Determine the (X, Y) coordinate at the center of the cell enclosing the given text.  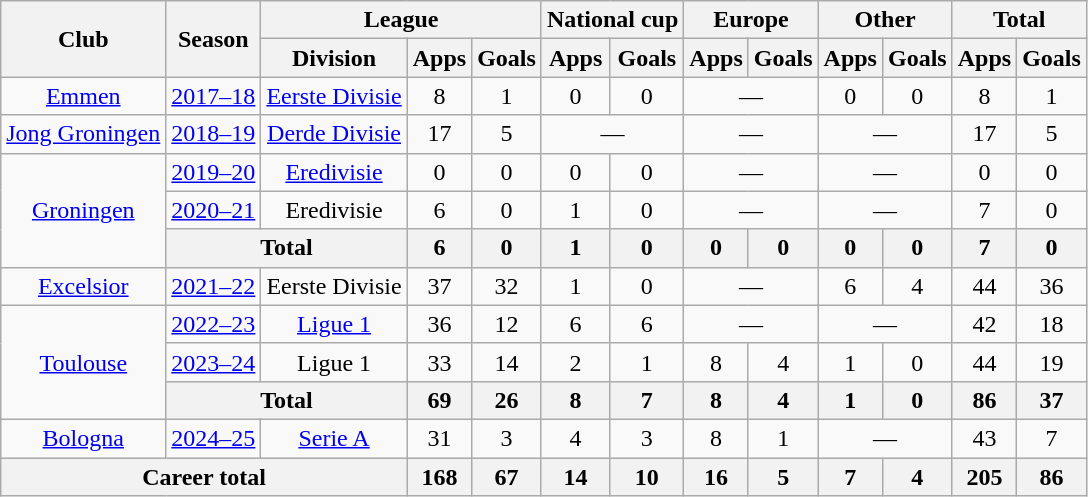
2021–22 (214, 286)
Division (334, 58)
Emmen (84, 96)
69 (439, 400)
43 (984, 438)
18 (1052, 324)
67 (507, 477)
Season (214, 39)
10 (647, 477)
Excelsior (84, 286)
Club (84, 39)
2018–19 (214, 134)
League (402, 20)
Career total (204, 477)
Groningen (84, 210)
12 (507, 324)
2020–21 (214, 210)
33 (439, 362)
26 (507, 400)
2 (575, 362)
Toulouse (84, 362)
16 (716, 477)
2023–24 (214, 362)
Derde Divisie (334, 134)
168 (439, 477)
205 (984, 477)
2024–25 (214, 438)
32 (507, 286)
2019–20 (214, 172)
2017–18 (214, 96)
Europe (751, 20)
Serie A (334, 438)
Bologna (84, 438)
Jong Groningen (84, 134)
42 (984, 324)
2022–23 (214, 324)
Other (885, 20)
31 (439, 438)
National cup (612, 20)
19 (1052, 362)
